Output the [x, y] coordinate of the center of the cell containing the given text.  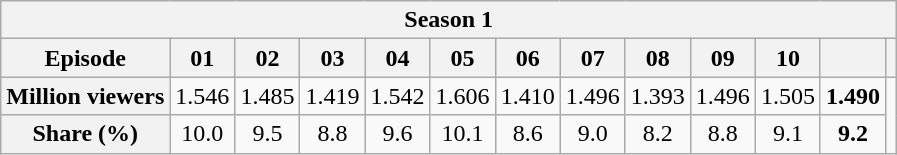
02 [268, 58]
09 [722, 58]
1.542 [398, 96]
10.0 [202, 134]
9.6 [398, 134]
1.505 [788, 96]
07 [592, 58]
8.6 [528, 134]
9.0 [592, 134]
04 [398, 58]
1.606 [462, 96]
9.2 [852, 134]
Season 1 [449, 20]
01 [202, 58]
Million viewers [86, 96]
9.1 [788, 134]
1.546 [202, 96]
1.393 [658, 96]
Episode [86, 58]
03 [332, 58]
1.410 [528, 96]
8.2 [658, 134]
1.485 [268, 96]
05 [462, 58]
06 [528, 58]
1.490 [852, 96]
08 [658, 58]
1.419 [332, 96]
10.1 [462, 134]
10 [788, 58]
9.5 [268, 134]
Share (%) [86, 134]
